From the cell containing the given text, extract its center point as [x, y] coordinate. 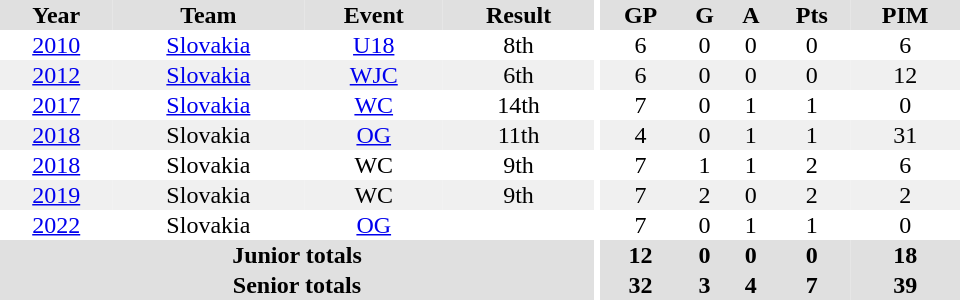
32 [641, 285]
G [705, 15]
2010 [56, 45]
Senior totals [297, 285]
11th [518, 135]
Pts [812, 15]
39 [905, 285]
3 [705, 285]
2019 [56, 195]
6th [518, 75]
WJC [374, 75]
2017 [56, 105]
Result [518, 15]
PIM [905, 15]
14th [518, 105]
2022 [56, 225]
U18 [374, 45]
18 [905, 255]
2012 [56, 75]
31 [905, 135]
GP [641, 15]
Event [374, 15]
8th [518, 45]
Team [208, 15]
Junior totals [297, 255]
A [750, 15]
Year [56, 15]
